Scan for the cell matching the given text and deliver its (x, y) coordinate at center. 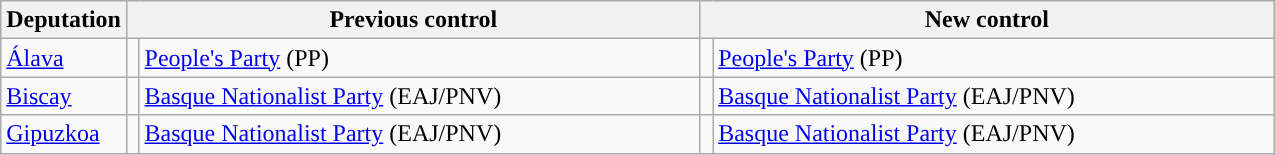
Previous control (413, 20)
Álava (64, 58)
New control (987, 20)
Biscay (64, 96)
Gipuzkoa (64, 134)
Deputation (64, 20)
